Locate the cell with the specified text and output its (x, y) center coordinate. 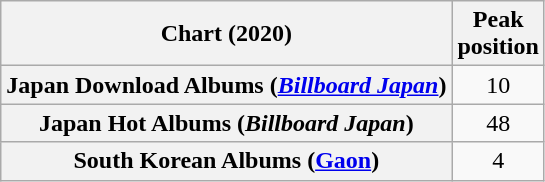
10 (498, 85)
Japan Download Albums (Billboard Japan) (226, 85)
Japan Hot Albums (Billboard Japan) (226, 123)
48 (498, 123)
Chart (2020) (226, 34)
4 (498, 161)
South Korean Albums (Gaon) (226, 161)
Peakposition (498, 34)
